Output the (x, y) coordinate of the center of the cell containing the given text.  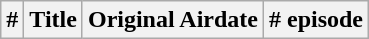
Title (54, 20)
# (12, 20)
# episode (316, 20)
Original Airdate (172, 20)
